Return [X, Y] of the center of cell containing provided text 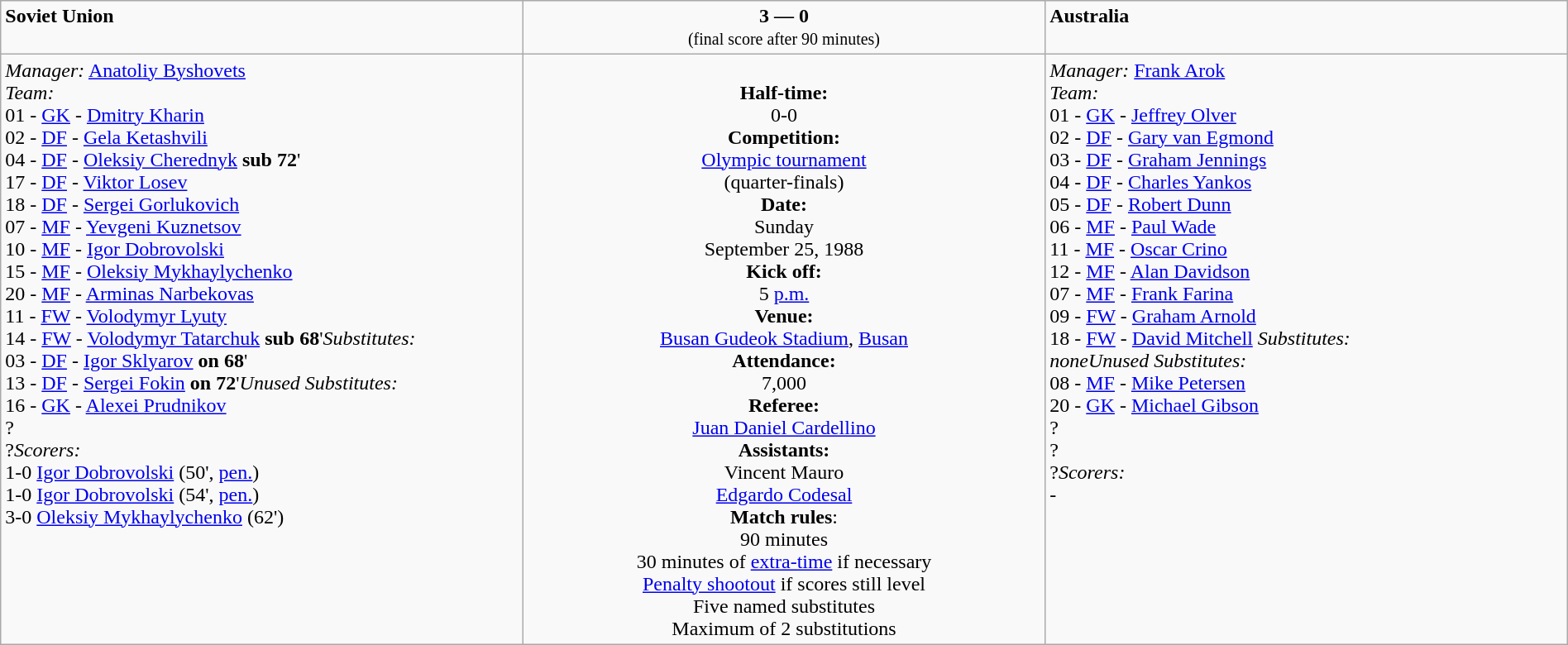
Australia [1307, 28]
3 — 0(final score after 90 minutes) [784, 28]
Soviet Union [262, 28]
